Return the (x, y) coordinate for the center point of the cell that contains the specified text.  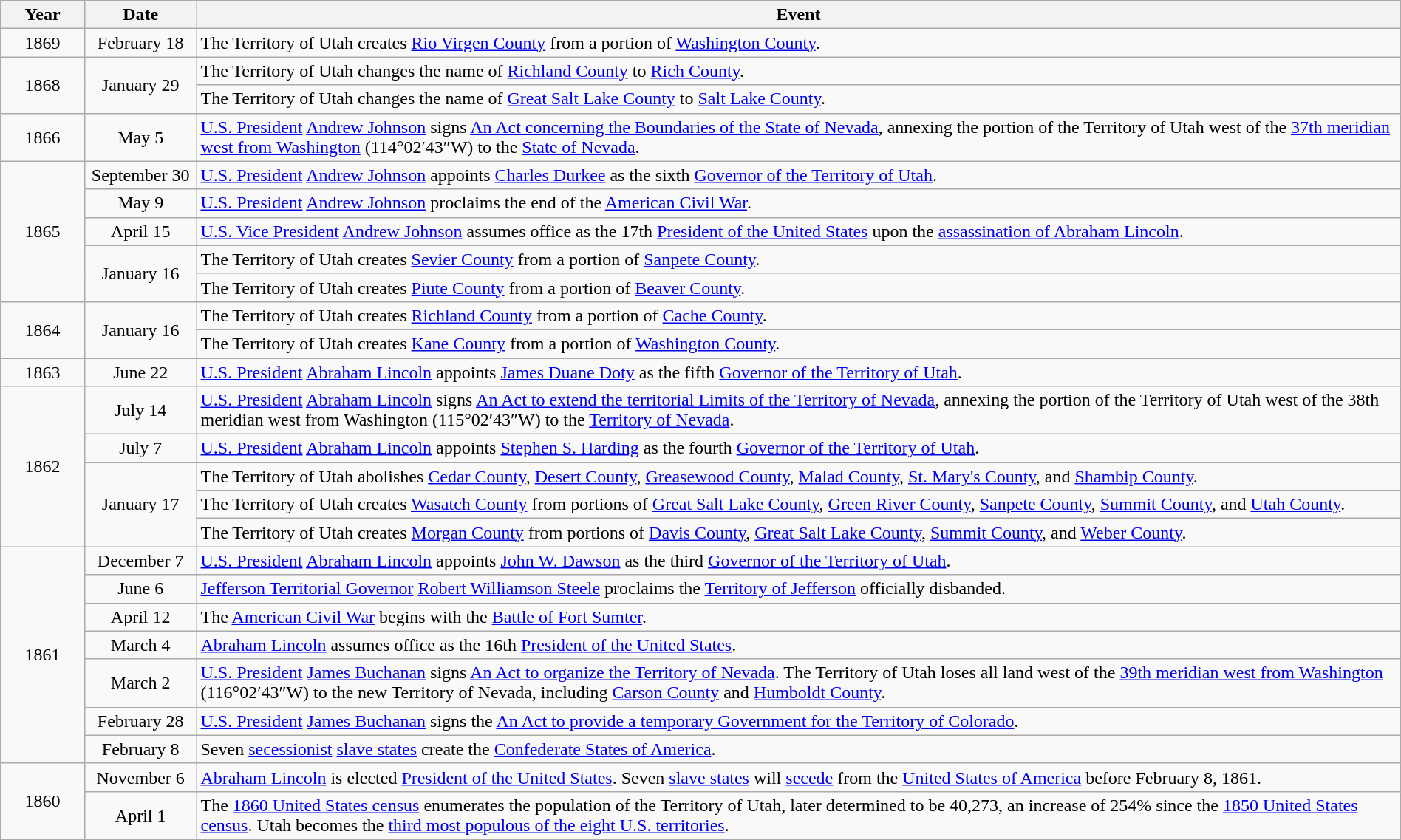
1862 (43, 467)
1864 (43, 329)
Seven secessionist slave states create the Confederate States of America. (798, 749)
Abraham Lincoln is elected President of the United States. Seven slave states will secede from the United States of America before February 8, 1861. (798, 777)
1865 (43, 231)
June 6 (140, 589)
February 28 (140, 721)
Abraham Lincoln assumes office as the 16th President of the United States. (798, 645)
1866 (43, 137)
December 7 (140, 561)
The Territory of Utah abolishes Cedar County, Desert County, Greasewood County, Malad County, St. Mary's County, and Shambip County. (798, 477)
U.S. President Abraham Lincoln appoints John W. Dawson as the third Governor of the Territory of Utah. (798, 561)
U.S. President Abraham Lincoln appoints James Duane Doty as the fifth Governor of the Territory of Utah. (798, 372)
U.S. President Abraham Lincoln appoints Stephen S. Harding as the fourth Governor of the Territory of Utah. (798, 448)
The Territory of Utah creates Sevier County from a portion of Sanpete County. (798, 259)
The Territory of Utah creates Rio Virgen County from a portion of Washington County. (798, 43)
1868 (43, 85)
The Territory of Utah changes the name of Great Salt Lake County to Salt Lake County. (798, 99)
U.S. President Andrew Johnson appoints Charles Durkee as the sixth Governor of the Territory of Utah. (798, 175)
Date (140, 15)
May 9 (140, 203)
February 18 (140, 43)
February 8 (140, 749)
April 15 (140, 231)
Jefferson Territorial Governor Robert Williamson Steele proclaims the Territory of Jefferson officially disbanded. (798, 589)
1863 (43, 372)
Year (43, 15)
The American Civil War begins with the Battle of Fort Sumter. (798, 617)
May 5 (140, 137)
April 12 (140, 617)
The Territory of Utah changes the name of Richland County to Rich County. (798, 71)
The Territory of Utah creates Piute County from a portion of Beaver County. (798, 287)
U.S. President Andrew Johnson proclaims the end of the American Civil War. (798, 203)
November 6 (140, 777)
January 29 (140, 85)
April 1 (140, 816)
The Territory of Utah creates Kane County from a portion of Washington County. (798, 344)
July 7 (140, 448)
The Territory of Utah creates Richland County from a portion of Cache County. (798, 315)
1869 (43, 43)
The Territory of Utah creates Morgan County from portions of Davis County, Great Salt Lake County, Summit County, and Weber County. (798, 533)
U.S. President James Buchanan signs the An Act to provide a temporary Government for the Territory of Colorado. (798, 721)
March 2 (140, 683)
January 17 (140, 505)
1860 (43, 801)
September 30 (140, 175)
March 4 (140, 645)
July 14 (140, 411)
June 22 (140, 372)
U.S. Vice President Andrew Johnson assumes office as the 17th President of the United States upon the assassination of Abraham Lincoln. (798, 231)
1861 (43, 655)
Event (798, 15)
